Detect which cell encompasses the target text, then output its (x, y) center coordinate. 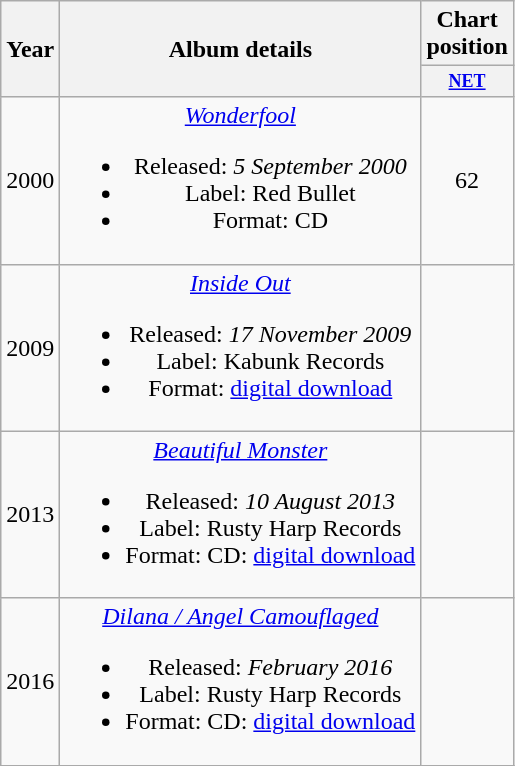
2009 (30, 348)
2016 (30, 682)
Beautiful MonsterReleased: 10 August 2013Label: Rusty Harp RecordsFormat: CD: digital download (240, 514)
NET (467, 82)
2013 (30, 514)
Inside OutReleased: 17 November 2009Label: Kabunk RecordsFormat: digital download (240, 348)
2000 (30, 180)
62 (467, 180)
Chart position (467, 34)
Year (30, 49)
Dilana / Angel CamouflagedReleased: February 2016Label: Rusty Harp RecordsFormat: CD: digital download (240, 682)
Album details (240, 49)
WonderfoolReleased: 5 September 2000Label: Red BulletFormat: CD (240, 180)
